Scan for the cell matching the given text and deliver its (X, Y) coordinate at center. 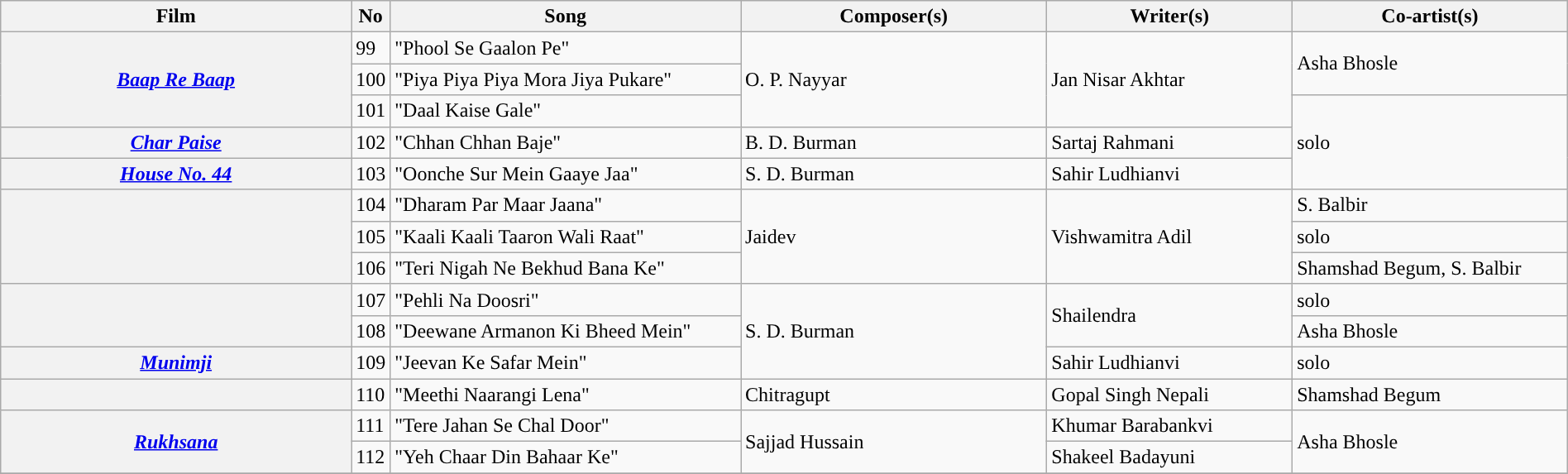
"Jeevan Ke Safar Mein" (566, 362)
102 (370, 142)
Film (176, 17)
Shamshad Begum, S. Balbir (1431, 268)
Shamshad Begum (1431, 395)
Vishwamitra Adil (1169, 237)
110 (370, 395)
Sajjad Hussain (894, 442)
103 (370, 174)
"Tere Jahan Se Chal Door" (566, 426)
"Chhan Chhan Baje" (566, 142)
"Piya Piya Piya Mora Jiya Pukare" (566, 79)
Co-artist(s) (1431, 17)
Shakeel Badayuni (1169, 457)
Sartaj Rahmani (1169, 142)
109 (370, 362)
106 (370, 268)
105 (370, 237)
Writer(s) (1169, 17)
Munimji (176, 362)
"Teri Nigah Ne Bekhud Bana Ke" (566, 268)
"Meethi Naarangi Lena" (566, 395)
Char Paise (176, 142)
S. Balbir (1431, 205)
Shailendra (1169, 315)
Song (566, 17)
Jan Nisar Akhtar (1169, 79)
99 (370, 48)
101 (370, 111)
"Phool Se Gaalon Pe" (566, 48)
111 (370, 426)
"Daal Kaise Gale" (566, 111)
112 (370, 457)
108 (370, 331)
Baap Re Baap (176, 79)
Khumar Barabankvi (1169, 426)
B. D. Burman (894, 142)
Jaidev (894, 237)
"Yeh Chaar Din Bahaar Ke" (566, 457)
"Kaali Kaali Taaron Wali Raat" (566, 237)
"Deewane Armanon Ki Bheed Mein" (566, 331)
"Oonche Sur Mein Gaaye Jaa" (566, 174)
No (370, 17)
"Pehli Na Doosri" (566, 299)
"Dharam Par Maar Jaana" (566, 205)
O. P. Nayyar (894, 79)
Chitragupt (894, 395)
Rukhsana (176, 442)
104 (370, 205)
House No. 44 (176, 174)
Gopal Singh Nepali (1169, 395)
Composer(s) (894, 17)
100 (370, 79)
107 (370, 299)
